Detect which cell encompasses the target text, then output its [X, Y] center coordinate. 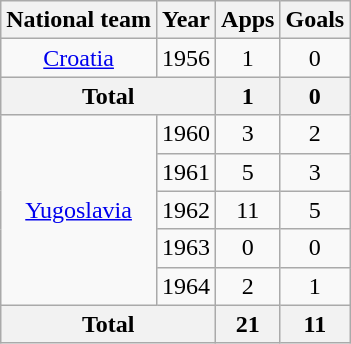
1963 [186, 248]
Apps [248, 20]
21 [248, 324]
Croatia [79, 58]
National team [79, 20]
1956 [186, 58]
1960 [186, 134]
Year [186, 20]
1961 [186, 172]
Yugoslavia [79, 210]
Goals [315, 20]
1964 [186, 286]
1962 [186, 210]
